Identify which cell holds the provided text, then report its [X, Y] central coordinate. 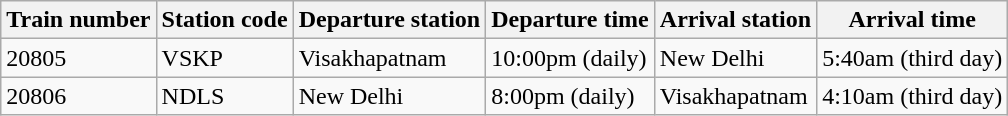
VSKP [224, 58]
Departure station [390, 20]
20806 [78, 96]
10:00pm (daily) [570, 58]
4:10am (third day) [912, 96]
Station code [224, 20]
Departure time [570, 20]
Arrival time [912, 20]
5:40am (third day) [912, 58]
Train number [78, 20]
NDLS [224, 96]
Arrival station [735, 20]
20805 [78, 58]
8:00pm (daily) [570, 96]
